Locate the cell with the specified text and output its (x, y) center coordinate. 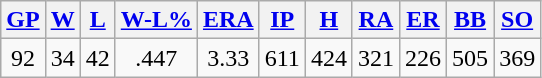
SO (518, 20)
W-L% (156, 20)
505 (470, 58)
RA (376, 20)
3.33 (228, 58)
ER (422, 20)
.447 (156, 58)
424 (328, 58)
H (328, 20)
369 (518, 58)
BB (470, 20)
W (62, 20)
L (98, 20)
IP (282, 20)
ERA (228, 20)
611 (282, 58)
92 (23, 58)
GP (23, 20)
34 (62, 58)
321 (376, 58)
42 (98, 58)
226 (422, 58)
